For the text-containing cell, return its midpoint in [X, Y] coordinate format. 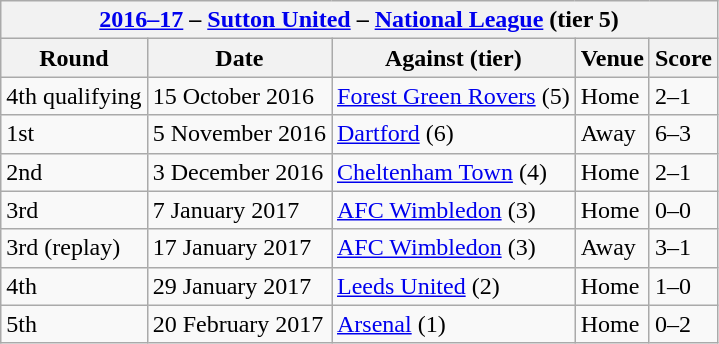
Arsenal (1) [454, 324]
2nd [74, 172]
6–3 [683, 134]
5 November 2016 [239, 134]
3 December 2016 [239, 172]
2016–17 – Sutton United – National League (tier 5) [360, 20]
15 October 2016 [239, 96]
0–2 [683, 324]
Score [683, 58]
1–0 [683, 286]
Dartford (6) [454, 134]
Leeds United (2) [454, 286]
Against (tier) [454, 58]
3rd [74, 210]
Venue [612, 58]
1st [74, 134]
Date [239, 58]
29 January 2017 [239, 286]
7 January 2017 [239, 210]
3–1 [683, 248]
4th [74, 286]
17 January 2017 [239, 248]
4th qualifying [74, 96]
Forest Green Rovers (5) [454, 96]
Cheltenham Town (4) [454, 172]
5th [74, 324]
20 February 2017 [239, 324]
0–0 [683, 210]
Round [74, 58]
3rd (replay) [74, 248]
